Output the [x, y] coordinate of the center of the cell containing the given text.  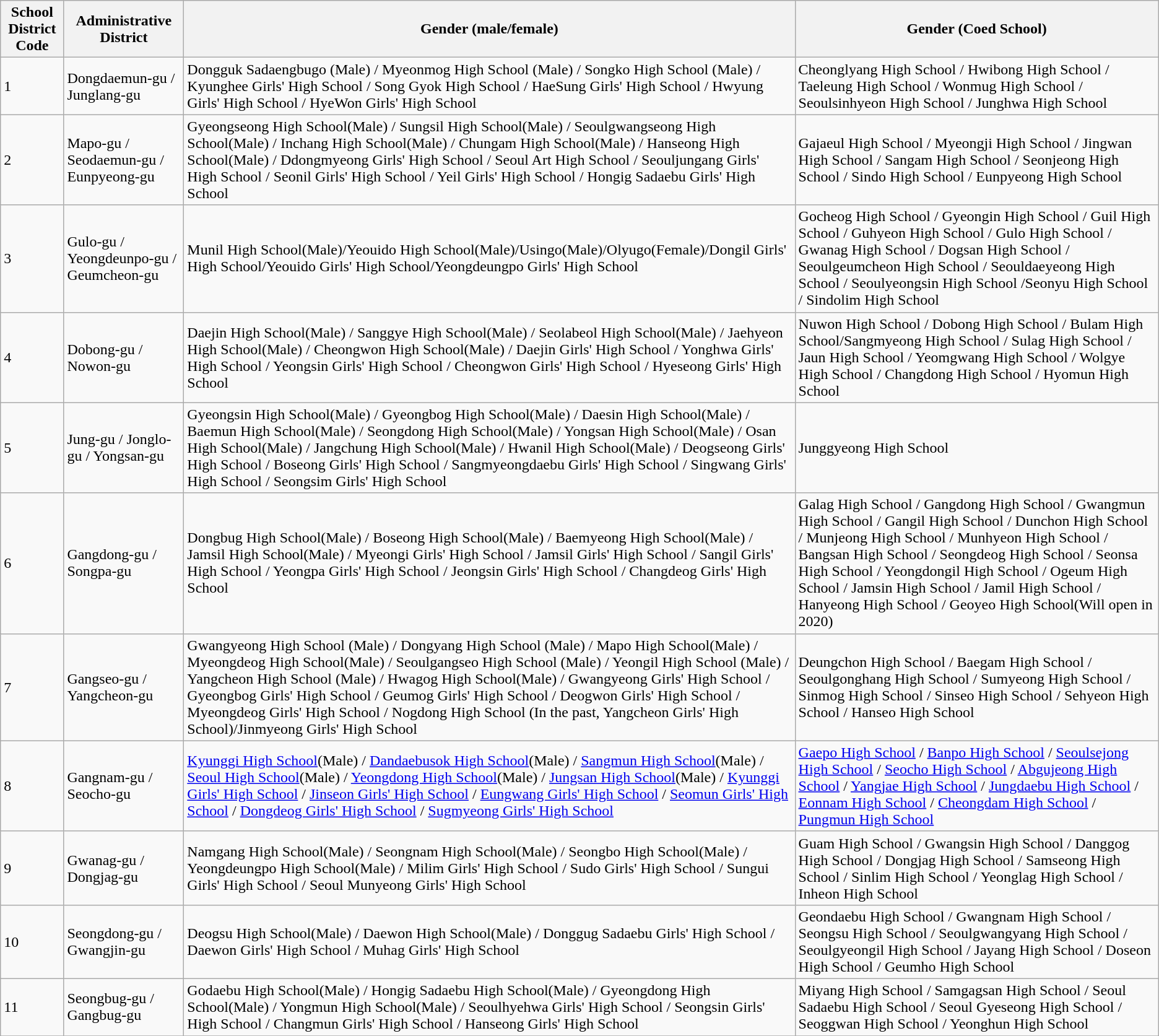
Gangdong-gu / Songpa-gu [124, 564]
Deogsu High School(Male) / Daewon High School(Male) / Donggug Sadaebu Girls' High School / Daewon Girls' High School / Muhag Girls' High School [489, 941]
4 [32, 357]
School District Code [32, 29]
5 [32, 448]
8 [32, 786]
9 [32, 868]
10 [32, 941]
2 [32, 160]
Dongdaemun-gu / Junglang-gu [124, 86]
Gender (male/female) [489, 29]
11 [32, 1007]
Administrative District [124, 29]
7 [32, 687]
Dobong-gu / Nowon-gu [124, 357]
Mapo-gu / Seodaemun-gu / Eunpyeong-gu [124, 160]
Junggyeong High School [977, 448]
Miyang High School / Samgagsan High School / Seoul Sadaebu High School / Seoul Gyeseong High School / Seoggwan High School / Yeonghun High School [977, 1007]
Gangnam-gu / Seocho-gu [124, 786]
3 [32, 259]
Gwanag-gu / Dongjag-gu [124, 868]
Gender (Coed School) [977, 29]
Seongdong-gu / Gwangjin-gu [124, 941]
Gangseo-gu / Yangcheon-gu [124, 687]
Cheonglyang High School / Hwibong High School / Taeleung High School / Wonmug High School / Seoulsinhyeon High School / Junghwa High School [977, 86]
Seongbug-gu / Gangbug-gu [124, 1007]
Jung-gu / Jonglo-gu / Yongsan-gu [124, 448]
Gulo-gu / Yeongdeunpo-gu / Geumcheon-gu [124, 259]
6 [32, 564]
1 [32, 86]
